Identify which cell holds the provided text, then report its (x, y) central coordinate. 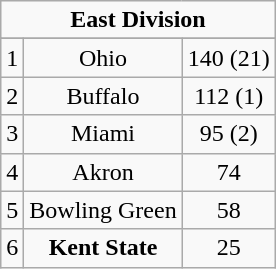
6 (12, 248)
Miami (103, 134)
2 (12, 96)
95 (2) (228, 134)
74 (228, 172)
112 (1) (228, 96)
East Division (138, 20)
3 (12, 134)
5 (12, 210)
Kent State (103, 248)
25 (228, 248)
Bowling Green (103, 210)
1 (12, 58)
140 (21) (228, 58)
Ohio (103, 58)
4 (12, 172)
58 (228, 210)
Akron (103, 172)
Buffalo (103, 96)
